Capture the cell that displays the provided text and extract its [x, y] central coordinate. 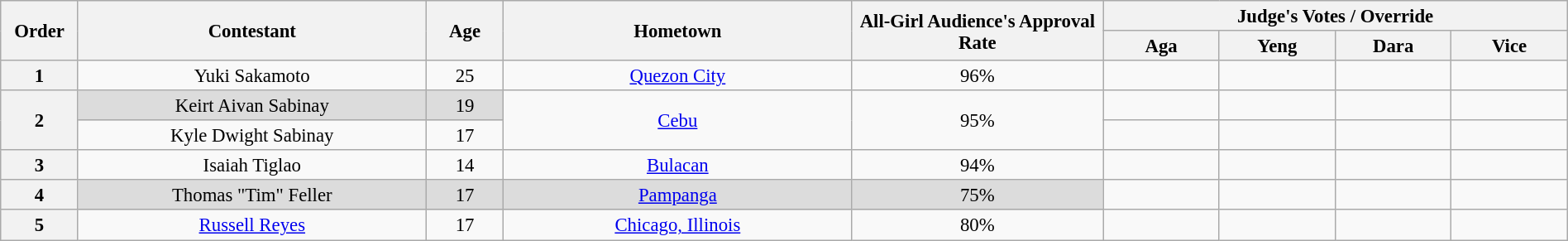
Order [40, 31]
96% [978, 75]
Thomas "Tim" Feller [251, 195]
Yeng [1277, 46]
Hometown [678, 31]
Judge's Votes / Override [1335, 16]
Contestant [251, 31]
Chicago, Illinois [678, 225]
Vice [1509, 46]
Russell Reyes [251, 225]
Yuki Sakamoto [251, 75]
19 [465, 105]
Cebu [678, 120]
5 [40, 225]
Quezon City [678, 75]
Dara [1394, 46]
4 [40, 195]
Age [465, 31]
75% [978, 195]
25 [465, 75]
94% [978, 165]
1 [40, 75]
Kyle Dwight Sabinay [251, 135]
All-Girl Audience's Approval Rate [978, 31]
Bulacan [678, 165]
80% [978, 225]
2 [40, 120]
Aga [1161, 46]
Keirt Aivan Sabinay [251, 105]
3 [40, 165]
Isaiah Tiglao [251, 165]
95% [978, 120]
Pampanga [678, 195]
14 [465, 165]
